Locate the cell with the specified text and output its [x, y] center coordinate. 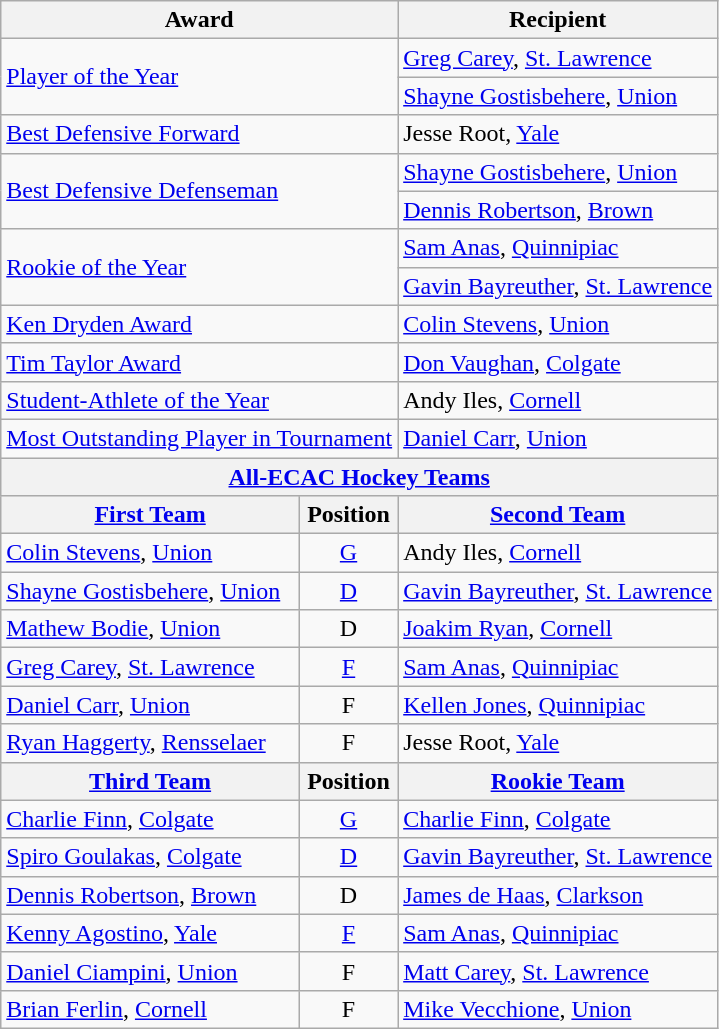
Kenny Agostino, Yale [150, 933]
Student-Athlete of the Year [200, 400]
Joakim Ryan, Cornell [558, 629]
Third Team [150, 781]
Kellen Jones, Quinnipiac [558, 705]
Best Defensive Defenseman [200, 191]
Ryan Haggerty, Rensselaer [150, 743]
Recipient [558, 20]
Don Vaughan, Colgate [558, 362]
Rookie of the Year [200, 267]
All-ECAC Hockey Teams [360, 477]
Mathew Bodie, Union [150, 629]
Ken Dryden Award [200, 324]
Mike Vecchione, Union [558, 1009]
Award [200, 20]
Rookie Team [558, 781]
Tim Taylor Award [200, 362]
Player of the Year [200, 77]
Daniel Ciampini, Union [150, 971]
James de Haas, Clarkson [558, 895]
Second Team [558, 515]
First Team [150, 515]
Best Defensive Forward [200, 134]
Matt Carey, St. Lawrence [558, 971]
Brian Ferlin, Cornell [150, 1009]
Spiro Goulakas, Colgate [150, 857]
Most Outstanding Player in Tournament [200, 438]
